Find where the given text appears and provide that cell's center as (X, Y) coordinate. 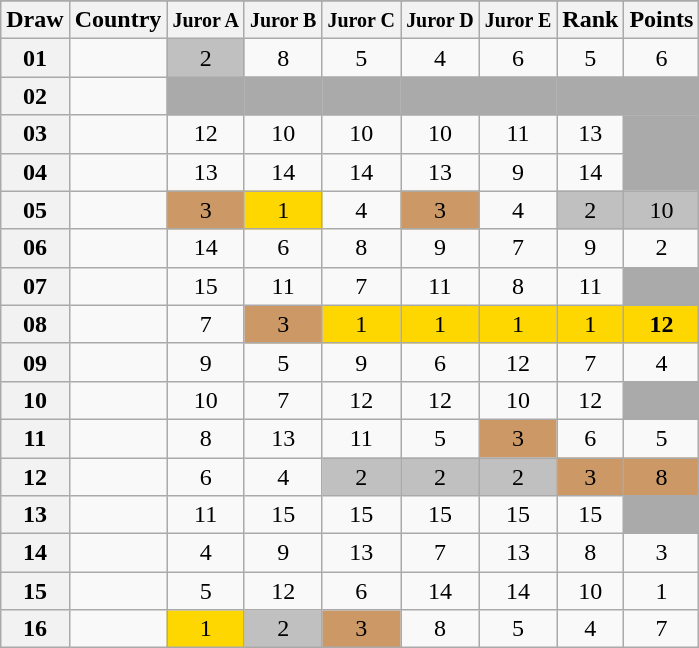
05 (35, 210)
Rank (590, 20)
Juror A (206, 20)
Country (118, 20)
Juror C (362, 20)
Juror B (283, 20)
08 (35, 324)
04 (35, 172)
16 (35, 629)
07 (35, 286)
Points (662, 20)
01 (35, 58)
02 (35, 96)
Draw (35, 20)
06 (35, 248)
Juror E (518, 20)
03 (35, 134)
09 (35, 362)
Juror D (440, 20)
